Output the (x, y) coordinate of the center of the cell containing the given text.  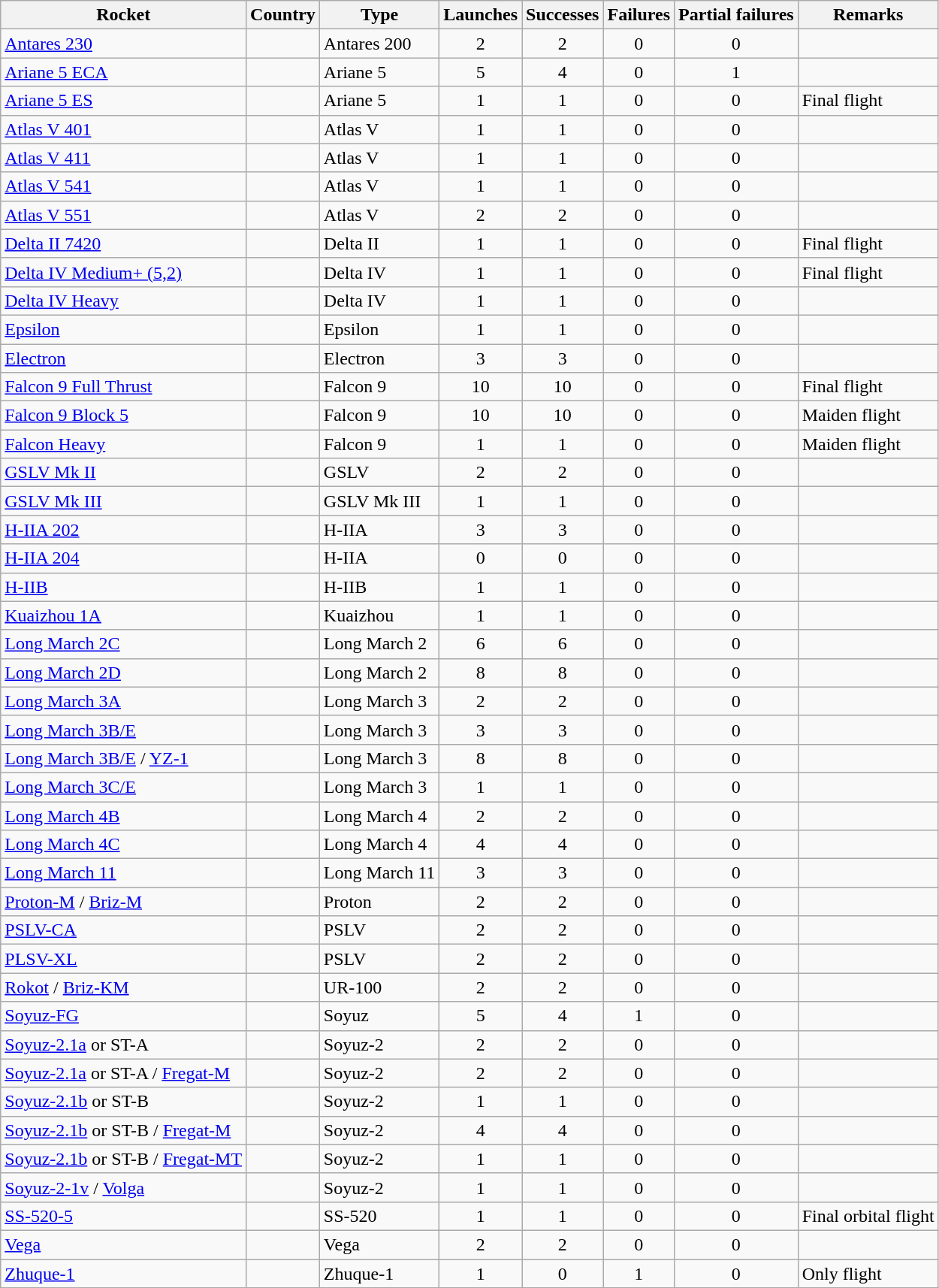
Falcon 9 Block 5 (123, 416)
H-IIA 202 (123, 530)
Soyuz-2.1b or ST-B / Fregat-MT (123, 1159)
Long March 3B/E / YZ-1 (123, 758)
Delta II (379, 243)
Country (283, 15)
Partial failures (736, 15)
Launches (481, 15)
GSLV Mk II (123, 473)
Long March 4B (123, 815)
Long March 3B/E (123, 730)
Atlas V 551 (123, 215)
Delta II 7420 (123, 243)
Proton (379, 902)
PSLV-CA (123, 930)
Falcon Heavy (123, 444)
Long March 4C (123, 845)
GSLV (379, 473)
Antares 200 (379, 44)
Rokot / Briz-KM (123, 987)
Long March 2C (123, 644)
Soyuz-FG (123, 1016)
Long March 3A (123, 701)
Successes (563, 15)
Soyuz (379, 1016)
Soyuz-2.1b or ST-B / Fregat-M (123, 1130)
Atlas V 541 (123, 186)
Long March 3C/E (123, 787)
SS-520-5 (123, 1216)
Soyuz-2-1v / Volga (123, 1187)
H-IIA 204 (123, 558)
Type (379, 15)
Long March 2D (123, 673)
Soyuz-2.1a or ST-A (123, 1045)
Atlas V 411 (123, 158)
Failures (639, 15)
Final orbital flight (868, 1216)
Kuaizhou 1A (123, 615)
Atlas V 401 (123, 129)
PLSV-XL (123, 959)
Only flight (868, 1274)
Delta IV Heavy (123, 301)
Soyuz-2.1b or ST-B (123, 1102)
Remarks (868, 15)
Rocket (123, 15)
Ariane 5 ES (123, 101)
SS-520 (379, 1216)
UR-100 (379, 987)
Kuaizhou (379, 615)
Proton-M / Briz-M (123, 902)
Soyuz-2.1a or ST-A / Fregat-M (123, 1073)
Antares 230 (123, 44)
Falcon 9 Full Thrust (123, 387)
Ariane 5 ECA (123, 72)
Delta IV Medium+ (5,2) (123, 272)
